Provide the (x, y) coordinate of the cell's center where the given text is located.  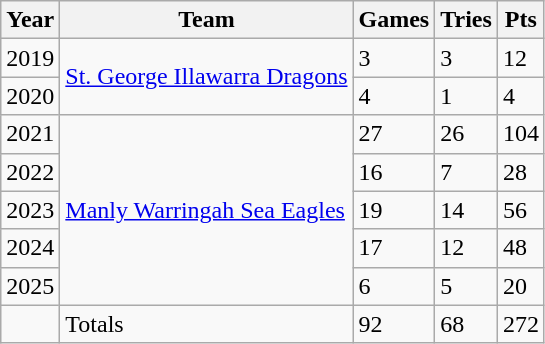
48 (520, 248)
2019 (30, 58)
16 (394, 172)
17 (394, 248)
28 (520, 172)
2024 (30, 248)
56 (520, 210)
20 (520, 286)
2022 (30, 172)
6 (394, 286)
St. George Illawarra Dragons (206, 77)
68 (466, 324)
7 (466, 172)
Tries (466, 20)
27 (394, 134)
Totals (206, 324)
14 (466, 210)
104 (520, 134)
1 (466, 96)
Team (206, 20)
92 (394, 324)
2023 (30, 210)
2021 (30, 134)
Pts (520, 20)
Manly Warringah Sea Eagles (206, 210)
26 (466, 134)
2025 (30, 286)
272 (520, 324)
19 (394, 210)
2020 (30, 96)
Games (394, 20)
Year (30, 20)
5 (466, 286)
